Output the (X, Y) coordinate of the center of the cell containing the given text.  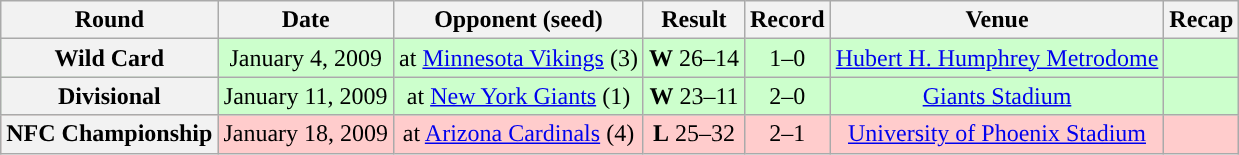
L 25–32 (694, 134)
Round (110, 20)
Date (306, 20)
Recap (1202, 20)
2–1 (787, 134)
January 11, 2009 (306, 96)
W 23–11 (694, 96)
NFC Championship (110, 134)
Giants Stadium (997, 96)
Hubert H. Humphrey Metrodome (997, 58)
at New York Giants (1) (519, 96)
at Minnesota Vikings (3) (519, 58)
Divisional (110, 96)
January 18, 2009 (306, 134)
January 4, 2009 (306, 58)
Result (694, 20)
Venue (997, 20)
Wild Card (110, 58)
Opponent (seed) (519, 20)
W 26–14 (694, 58)
2–0 (787, 96)
University of Phoenix Stadium (997, 134)
Record (787, 20)
1–0 (787, 58)
at Arizona Cardinals (4) (519, 134)
